Detect which cell encompasses the target text, then output its [X, Y] center coordinate. 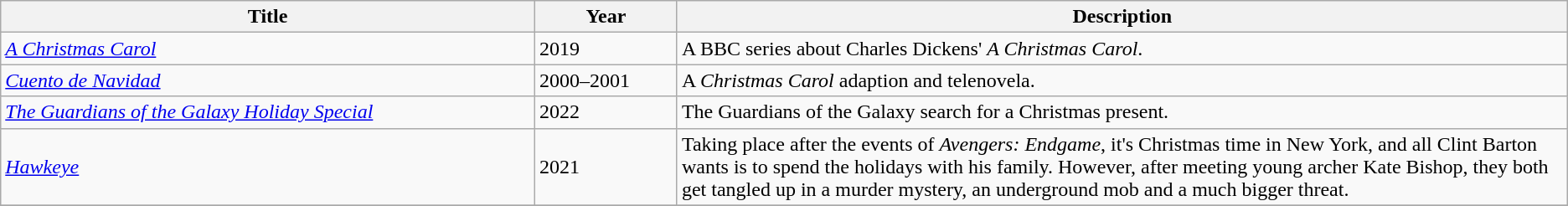
2022 [606, 112]
Cuento de Navidad [268, 80]
Title [268, 17]
Hawkeye [268, 167]
A Christmas Carol [268, 49]
Year [606, 17]
A BBC series about Charles Dickens' A Christmas Carol. [1122, 49]
2000–2001 [606, 80]
A Christmas Carol adaption and telenovela. [1122, 80]
2019 [606, 49]
The Guardians of the Galaxy search for a Christmas present. [1122, 112]
Description [1122, 17]
The Guardians of the Galaxy Holiday Special [268, 112]
2021 [606, 167]
